Capture the cell that displays the provided text and extract its (x, y) central coordinate. 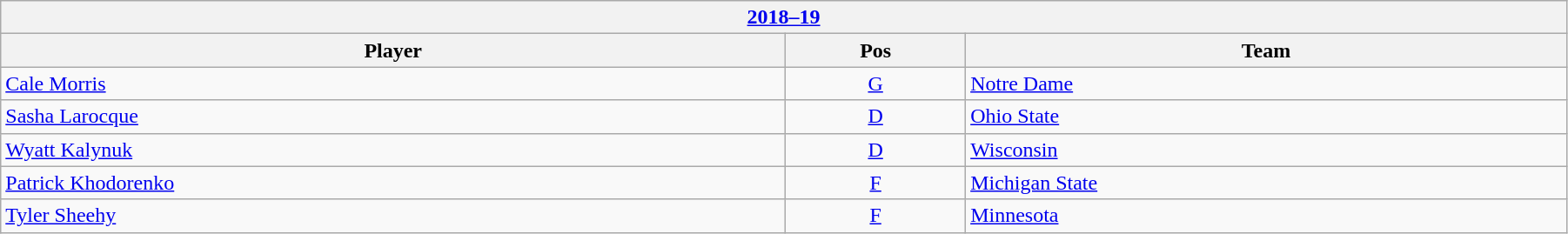
Player (393, 50)
Notre Dame (1267, 84)
Patrick Khodorenko (393, 183)
Wyatt Kalynuk (393, 150)
Pos (875, 50)
Minnesota (1267, 216)
Michigan State (1267, 183)
Team (1267, 50)
Tyler Sheehy (393, 216)
Cale Morris (393, 84)
2018–19 (784, 17)
G (875, 84)
Ohio State (1267, 117)
Wisconsin (1267, 150)
Sasha Larocque (393, 117)
